Return [x, y] of the center of cell containing provided text 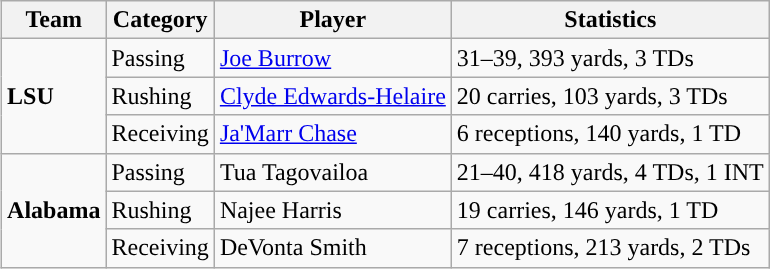
Statistics [610, 20]
20 carries, 103 yards, 3 TDs [610, 96]
21–40, 418 yards, 4 TDs, 1 INT [610, 172]
7 receptions, 213 yards, 2 TDs [610, 248]
19 carries, 146 yards, 1 TD [610, 210]
Team [54, 20]
Category [160, 20]
Joe Burrow [332, 58]
31–39, 393 yards, 3 TDs [610, 58]
Clyde Edwards-Helaire [332, 96]
DeVonta Smith [332, 248]
6 receptions, 140 yards, 1 TD [610, 134]
Player [332, 20]
Alabama [54, 210]
Najee Harris [332, 210]
LSU [54, 96]
Ja'Marr Chase [332, 134]
Tua Tagovailoa [332, 172]
